Detect which cell encompasses the target text, then output its [X, Y] center coordinate. 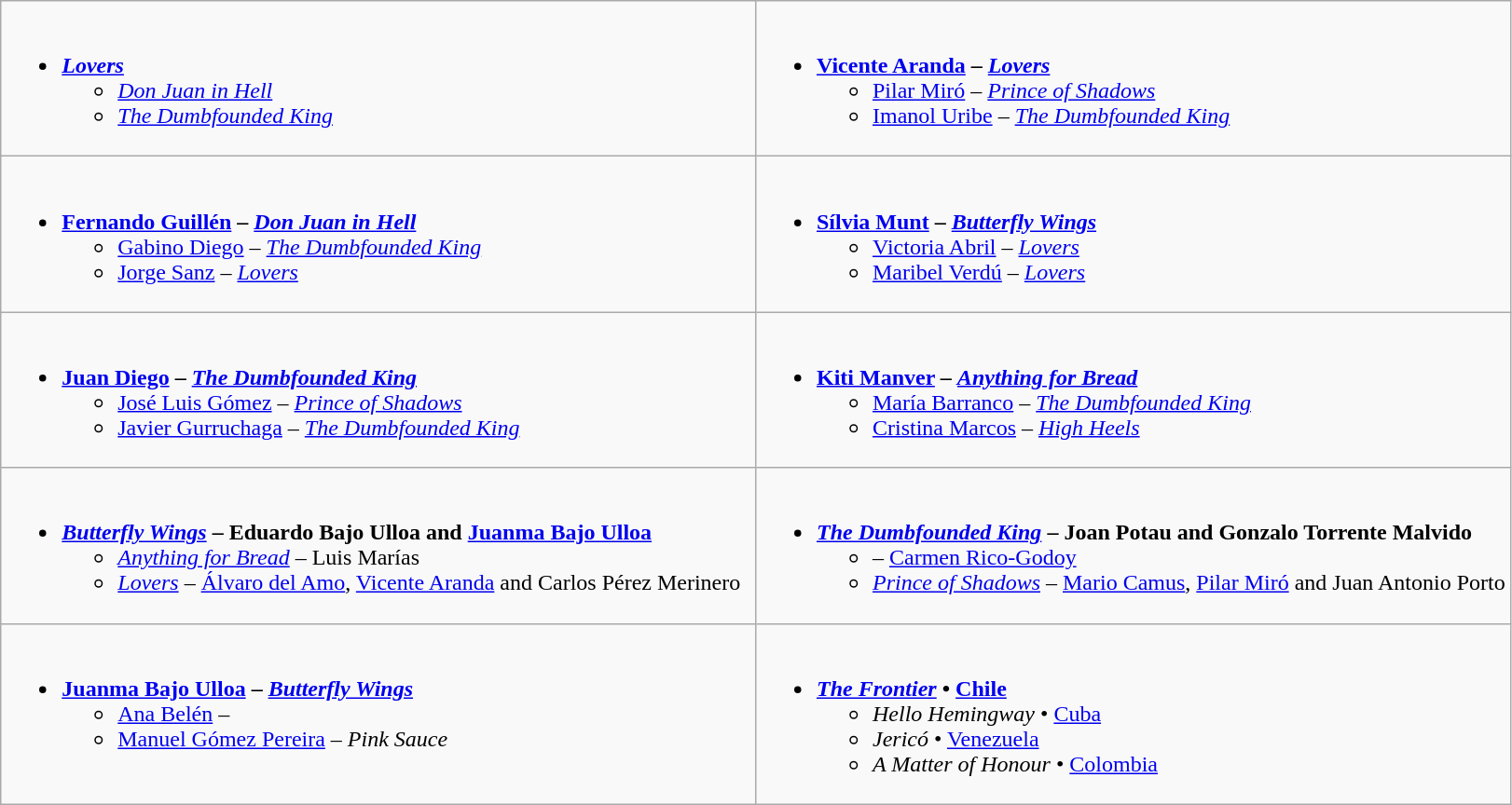
The Frontier • Chile Hello Hemingway • CubaJericó • VenezuelaA Matter of Honour • Colombia [1133, 714]
Lovers Don Juan in HellThe Dumbfounded King [378, 78]
The Dumbfounded King – Joan Potau and Gonzalo Torrente Malvido – Carmen Rico-GodoyPrince of Shadows – Mario Camus, Pilar Miró and Juan Antonio Porto [1133, 546]
Sílvia Munt – Butterfly Wings Victoria Abril – LoversMaribel Verdú – Lovers [1133, 235]
Juan Diego – The Dumbfounded King José Luis Gómez – Prince of ShadowsJavier Gurruchaga – The Dumbfounded King [378, 389]
Kiti Manver – Anything for Bread María Barranco – The Dumbfounded KingCristina Marcos – High Heels [1133, 389]
Fernando Guillén – Don Juan in Hell Gabino Diego – The Dumbfounded KingJorge Sanz – Lovers [378, 235]
Juanma Bajo Ulloa – Butterfly Wings Ana Belén – Manuel Gómez Pereira – Pink Sauce [378, 714]
Vicente Aranda – Lovers Pilar Miró – Prince of ShadowsImanol Uribe – The Dumbfounded King [1133, 78]
